Output the (x, y) coordinate of the center of the cell containing the given text.  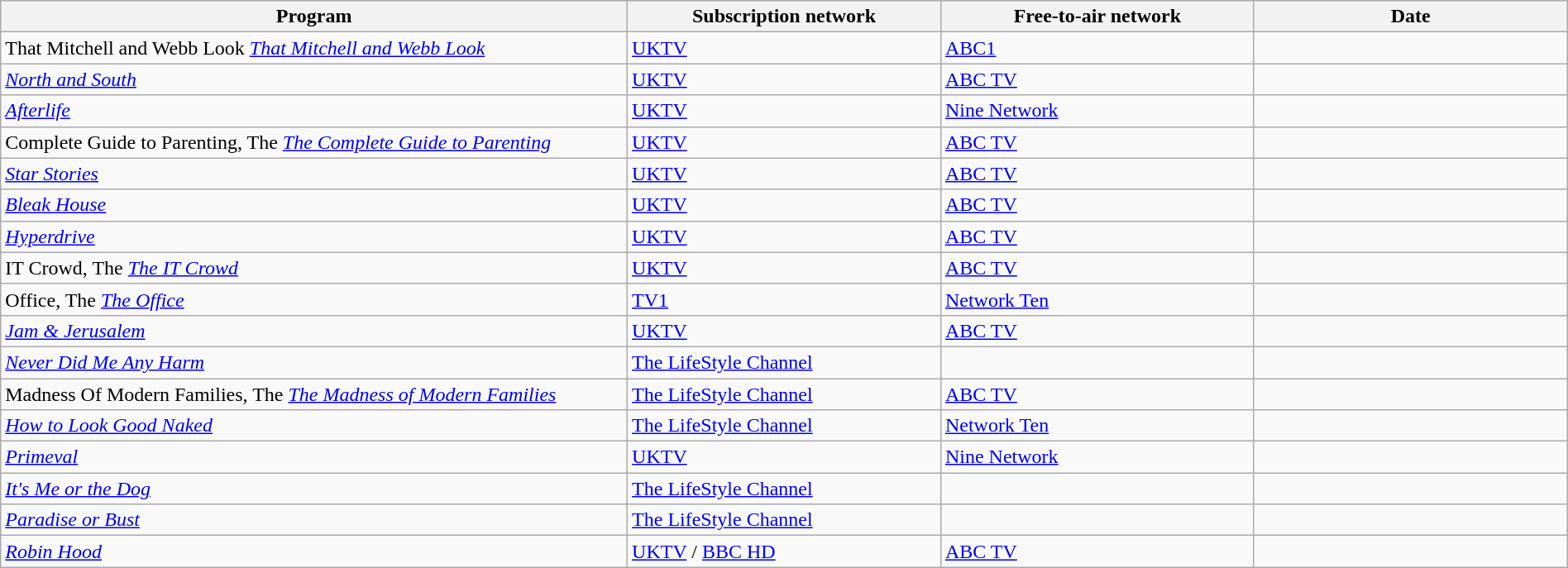
How to Look Good Naked (314, 426)
Bleak House (314, 205)
Program (314, 17)
Primeval (314, 457)
UKTV / BBC HD (784, 551)
Hyperdrive (314, 236)
Afterlife (314, 111)
It's Me or the Dog (314, 489)
Office, The The Office (314, 299)
Madness Of Modern Families, The The Madness of Modern Families (314, 394)
Date (1411, 17)
North and South (314, 79)
TV1 (784, 299)
IT Crowd, The The IT Crowd (314, 268)
Robin Hood (314, 551)
Jam & Jerusalem (314, 331)
Never Did Me Any Harm (314, 362)
Paradise or Bust (314, 520)
Complete Guide to Parenting, The The Complete Guide to Parenting (314, 142)
That Mitchell and Webb Look That Mitchell and Webb Look (314, 48)
Star Stories (314, 174)
ABC1 (1097, 48)
Subscription network (784, 17)
Free-to-air network (1097, 17)
